Return the (x, y) coordinate for the center point of the cell that contains the specified text.  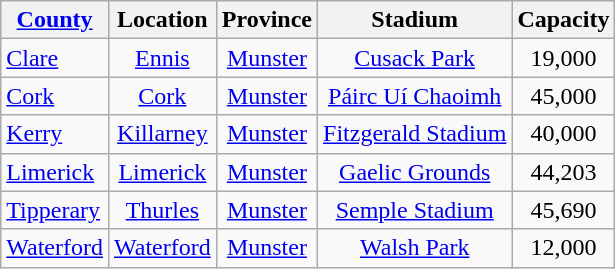
19,000 (564, 58)
Cusack Park (415, 58)
Páirc Uí Chaoimh (415, 96)
Kerry (55, 134)
Semple Stadium (415, 210)
Location (162, 20)
Walsh Park (415, 248)
Tipperary (55, 210)
Stadium (415, 20)
Clare (55, 58)
Province (266, 20)
44,203 (564, 172)
County (55, 20)
Capacity (564, 20)
40,000 (564, 134)
Killarney (162, 134)
Fitzgerald Stadium (415, 134)
45,000 (564, 96)
Gaelic Grounds (415, 172)
12,000 (564, 248)
Thurles (162, 210)
Ennis (162, 58)
45,690 (564, 210)
